Pinpoint the cell where the given text exists, returning its [X, Y] midpoint coordinate. 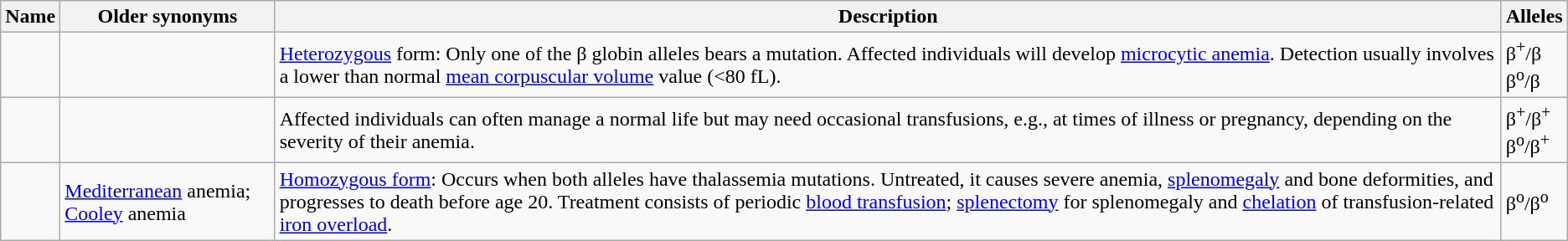
β+/ββo/β [1534, 65]
Alleles [1534, 17]
βo/βo [1534, 202]
Older synonyms [168, 17]
Description [888, 17]
β+/β+βo/β+ [1534, 131]
Name [30, 17]
Mediterranean anemia; Cooley anemia [168, 202]
